From the cell containing the given text, extract its center point as [X, Y] coordinate. 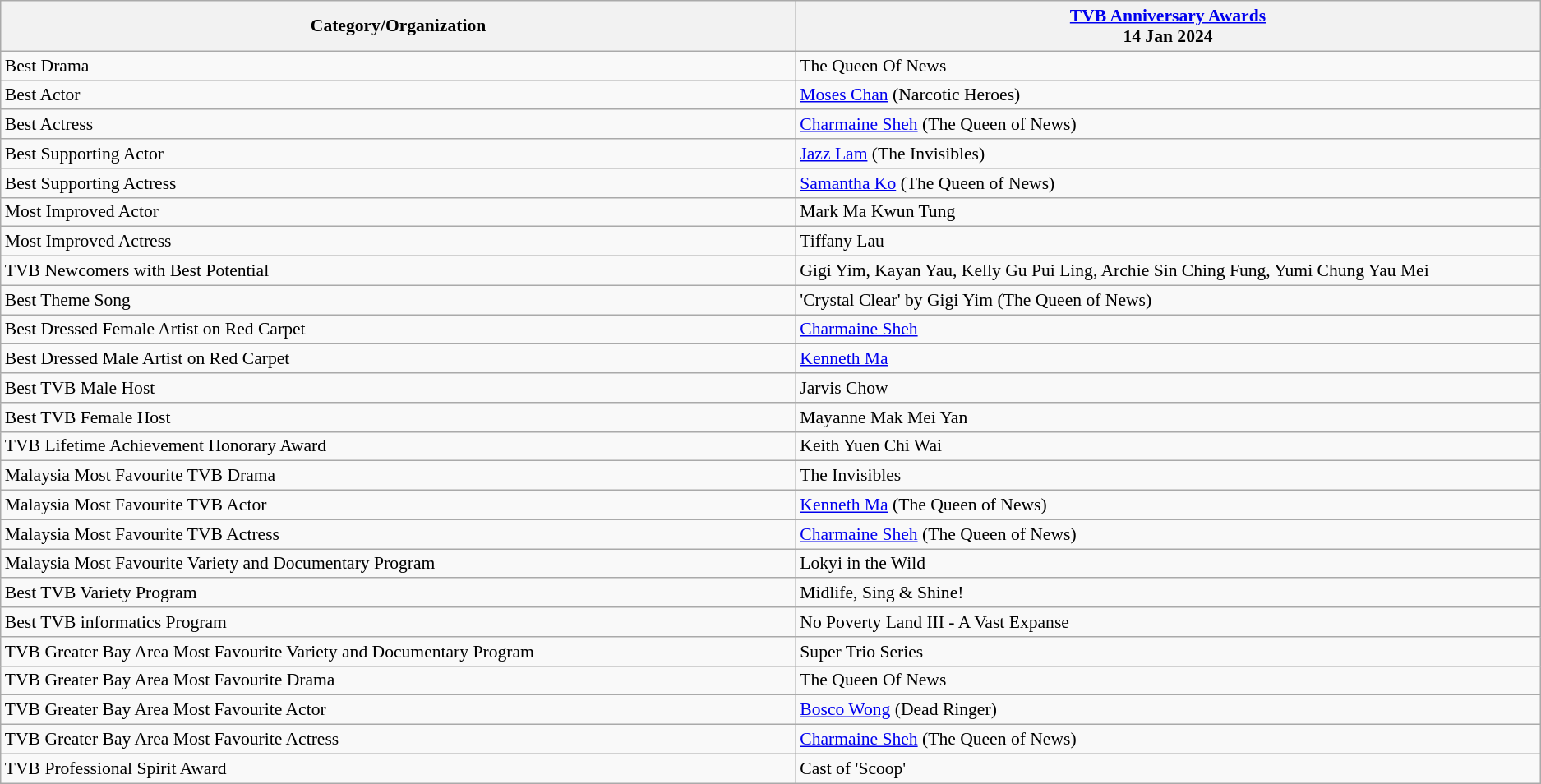
Charmaine Sheh [1167, 330]
Moses Chan (Narcotic Heroes) [1167, 95]
TVB Greater Bay Area Most Favourite Actor [399, 710]
TVB Newcomers with Best Potential [399, 271]
Best TVB Female Host [399, 417]
The Invisibles [1167, 476]
Malaysia Most Favourite TVB Drama [399, 476]
Best Theme Song [399, 300]
Kenneth Ma (The Queen of News) [1167, 505]
Best TVB Male Host [399, 388]
Best Supporting Actor [399, 154]
Category/Organization [399, 26]
Best Drama [399, 66]
Best TVB Variety Program [399, 593]
TVB Professional Spirit Award [399, 768]
Jarvis Chow [1167, 388]
Jazz Lam (The Invisibles) [1167, 154]
Best Dressed Male Artist on Red Carpet [399, 359]
Mark Ma Kwun Tung [1167, 212]
Tiffany Lau [1167, 242]
Best Actress [399, 125]
Most Improved Actress [399, 242]
Kenneth Ma [1167, 359]
TVB Greater Bay Area Most Favourite Variety and Documentary Program [399, 652]
Best Supporting Actress [399, 183]
Samantha Ko (The Queen of News) [1167, 183]
Cast of 'Scoop' [1167, 768]
Malaysia Most Favourite TVB Actress [399, 534]
Mayanne Mak Mei Yan [1167, 417]
No Poverty Land III - A Vast Expanse [1167, 622]
Most Improved Actor [399, 212]
Gigi Yim, Kayan Yau, Kelly Gu Pui Ling, Archie Sin Ching Fung, Yumi Chung Yau Mei [1167, 271]
Best TVB informatics Program [399, 622]
Keith Yuen Chi Wai [1167, 446]
Midlife, Sing & Shine! [1167, 593]
Lokyi in the Wild [1167, 564]
TVB Anniversary Awards14 Jan 2024 [1167, 26]
Malaysia Most Favourite TVB Actor [399, 505]
Best Actor [399, 95]
Malaysia Most Favourite Variety and Documentary Program [399, 564]
Best Dressed Female Artist on Red Carpet [399, 330]
TVB Lifetime Achievement Honorary Award [399, 446]
TVB Greater Bay Area Most Favourite Drama [399, 680]
TVB Greater Bay Area Most Favourite Actress [399, 740]
'Crystal Clear' by Gigi Yim (The Queen of News) [1167, 300]
Bosco Wong (Dead Ringer) [1167, 710]
Super Trio Series [1167, 652]
